Capture the cell that displays the provided text and extract its [x, y] central coordinate. 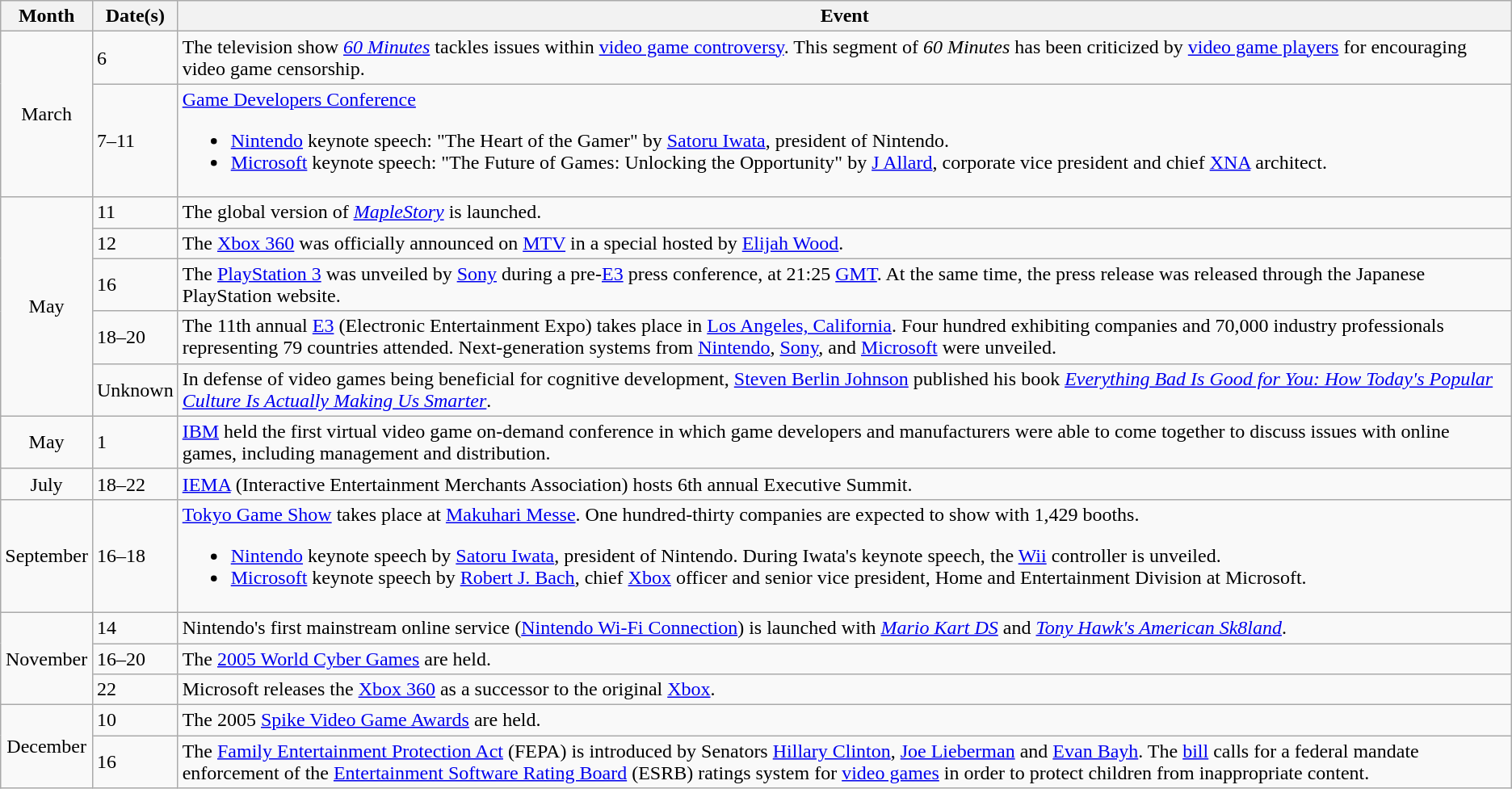
11 [135, 212]
March [47, 115]
6 [135, 58]
12 [135, 243]
7–11 [135, 141]
The 2005 Spike Video Game Awards are held. [845, 720]
The global version of MapleStory is launched. [845, 212]
10 [135, 720]
14 [135, 627]
IEMA (Interactive Entertainment Merchants Association) hosts 6th annual Executive Summit. [845, 484]
Unknown [135, 389]
Event [845, 16]
1 [135, 443]
December [47, 746]
The Xbox 360 was officially announced on MTV in a special hosted by Elijah Wood. [845, 243]
Nintendo's first mainstream online service (Nintendo Wi-Fi Connection) is launched with Mario Kart DS and Tony Hawk's American Sk8land. [845, 627]
Month [47, 16]
18–22 [135, 484]
The 2005 World Cyber Games are held. [845, 658]
Date(s) [135, 16]
Microsoft releases the Xbox 360 as a successor to the original Xbox. [845, 690]
November [47, 658]
22 [135, 690]
July [47, 484]
16–18 [135, 556]
September [47, 556]
18–20 [135, 338]
16–20 [135, 658]
